From the cell containing the given text, extract its center point as [x, y] coordinate. 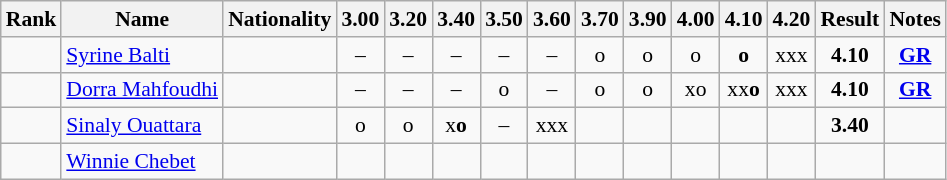
Syrine Balti [142, 55]
3.00 [360, 19]
Nationality [280, 19]
Winnie Chebet [142, 162]
xxo [744, 90]
Result [850, 19]
3.90 [648, 19]
3.60 [552, 19]
4.20 [792, 19]
4.00 [696, 19]
3.70 [600, 19]
Sinaly Ouattara [142, 126]
3.20 [408, 19]
Dorra Mahfoudhi [142, 90]
Name [142, 19]
Notes [915, 19]
3.50 [504, 19]
Rank [32, 19]
